Output the [x, y] coordinate of the center of the cell containing the given text.  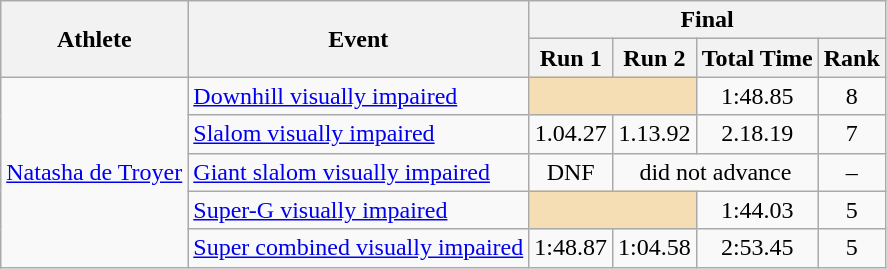
DNF [571, 172]
Athlete [94, 39]
1.13.92 [655, 134]
Rank [852, 58]
1:48.87 [571, 248]
Total Time [757, 58]
2.18.19 [757, 134]
did not advance [716, 172]
8 [852, 96]
Run 1 [571, 58]
1:04.58 [655, 248]
Slalom visually impaired [358, 134]
Downhill visually impaired [358, 96]
2:53.45 [757, 248]
Run 2 [655, 58]
1.04.27 [571, 134]
Giant slalom visually impaired [358, 172]
Event [358, 39]
1:48.85 [757, 96]
Natasha de Troyer [94, 172]
– [852, 172]
7 [852, 134]
Super-G visually impaired [358, 210]
1:44.03 [757, 210]
Final [708, 20]
Super combined visually impaired [358, 248]
